Search for the cell housing the specified text and yield its (X, Y) center coordinate. 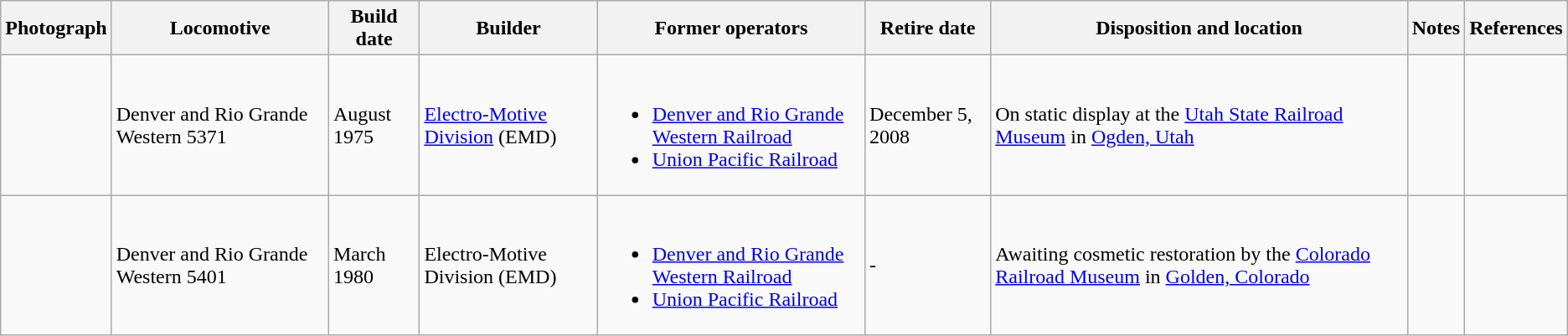
Former operators (730, 28)
Denver and Rio Grande Western 5401 (219, 265)
Build date (374, 28)
August 1975 (374, 126)
December 5, 2008 (928, 126)
Denver and Rio Grande Western 5371 (219, 126)
Locomotive (219, 28)
On static display at the Utah State Railroad Museum in Ogden, Utah (1199, 126)
References (1516, 28)
- (928, 265)
Disposition and location (1199, 28)
Awaiting cosmetic restoration by the Colorado Railroad Museum in Golden, Colorado (1199, 265)
Retire date (928, 28)
Notes (1436, 28)
Builder (508, 28)
March 1980 (374, 265)
Photograph (56, 28)
